Detect which cell encompasses the target text, then output its (x, y) center coordinate. 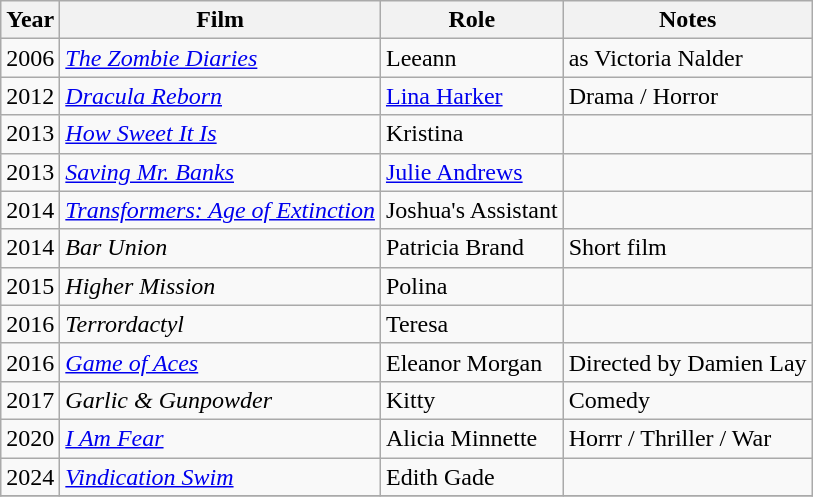
Kitty (472, 400)
How Sweet It Is (220, 134)
Bar Union (220, 248)
2015 (30, 286)
Julie Andrews (472, 172)
Short film (688, 248)
Terrordactyl (220, 324)
Film (220, 20)
Year (30, 20)
Teresa (472, 324)
Garlic & Gunpowder (220, 400)
2024 (30, 477)
Higher Mission (220, 286)
Drama / Horror (688, 96)
Edith Gade (472, 477)
Joshua's Assistant (472, 210)
Polina (472, 286)
Saving Mr. Banks (220, 172)
2020 (30, 438)
I Am Fear (220, 438)
as Victoria Nalder (688, 58)
Leeann (472, 58)
The Zombie Diaries (220, 58)
Transformers: Age of Extinction (220, 210)
Role (472, 20)
2017 (30, 400)
Dracula Reborn (220, 96)
Alicia Minnette (472, 438)
Vindication Swim (220, 477)
Kristina (472, 134)
2012 (30, 96)
Patricia Brand (472, 248)
Comedy (688, 400)
Horrr / Thriller / War (688, 438)
2006 (30, 58)
Notes (688, 20)
Directed by Damien Lay (688, 362)
Eleanor Morgan (472, 362)
Game of Aces (220, 362)
Lina Harker (472, 96)
